Pinpoint the cell where the given text exists, returning its [x, y] midpoint coordinate. 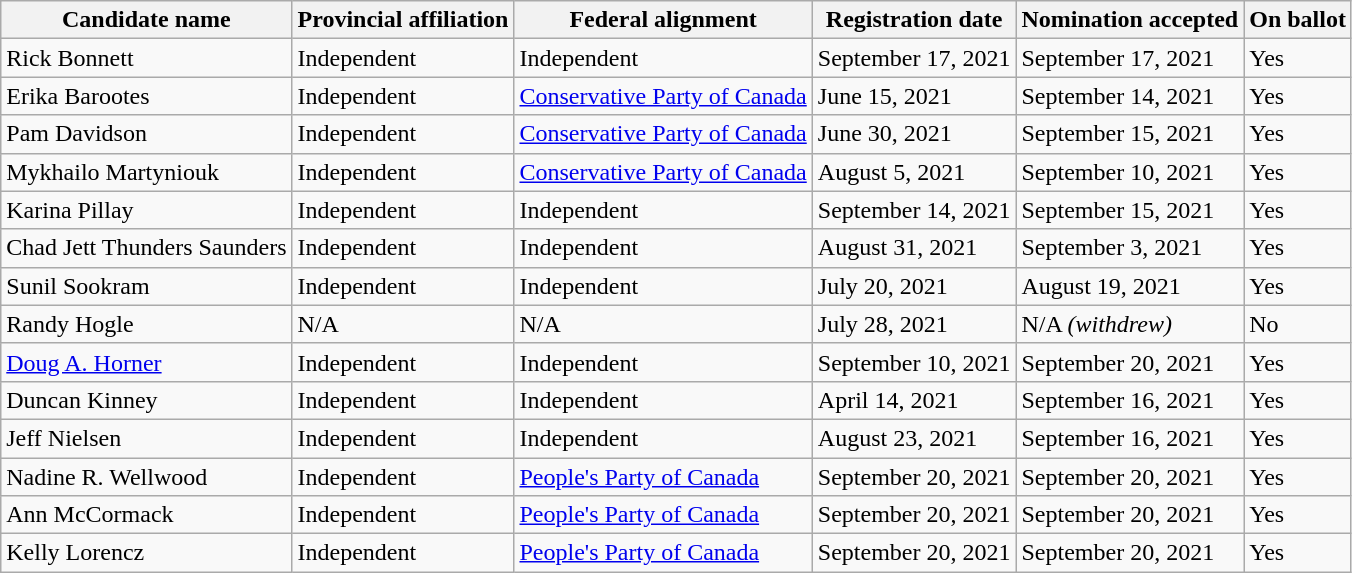
Doug A. Horner [146, 362]
Mykhailo Martyniouk [146, 172]
July 20, 2021 [914, 286]
Nadine R. Wellwood [146, 477]
Randy Hogle [146, 324]
Rick Bonnett [146, 58]
No [1298, 324]
Registration date [914, 20]
August 19, 2021 [1130, 286]
September 3, 2021 [1130, 248]
Kelly Lorencz [146, 553]
Pam Davidson [146, 134]
On ballot [1298, 20]
Erika Barootes [146, 96]
August 31, 2021 [914, 248]
Candidate name [146, 20]
June 30, 2021 [914, 134]
Karina Pillay [146, 210]
N/A (withdrew) [1130, 324]
April 14, 2021 [914, 400]
August 5, 2021 [914, 172]
Federal alignment [663, 20]
June 15, 2021 [914, 96]
August 23, 2021 [914, 438]
Provincial affiliation [403, 20]
Jeff Nielsen [146, 438]
Chad Jett Thunders Saunders [146, 248]
Sunil Sookram [146, 286]
Duncan Kinney [146, 400]
July 28, 2021 [914, 324]
Ann McCormack [146, 515]
Nomination accepted [1130, 20]
